Pinpoint the cell where the given text exists, returning its [X, Y] midpoint coordinate. 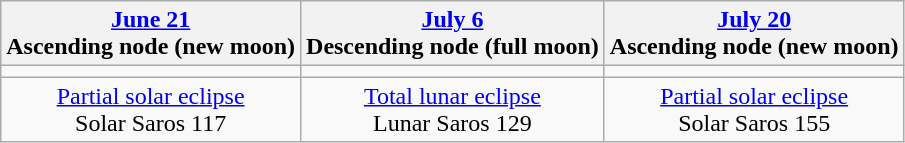
June 21Ascending node (new moon) [151, 34]
July 6Descending node (full moon) [453, 34]
Total lunar eclipseLunar Saros 129 [453, 110]
Partial solar eclipseSolar Saros 155 [754, 110]
Partial solar eclipseSolar Saros 117 [151, 110]
July 20Ascending node (new moon) [754, 34]
